Capture the cell that displays the provided text and extract its [x, y] central coordinate. 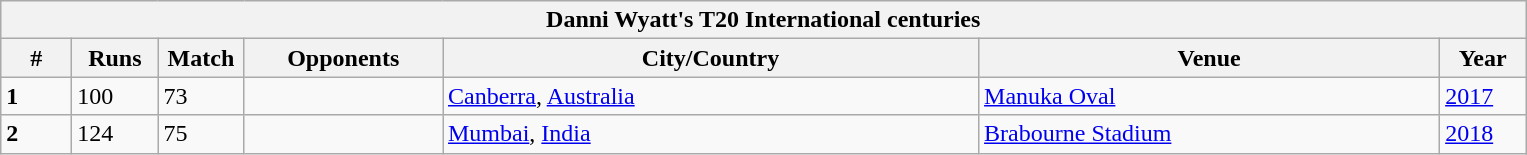
City/Country [710, 58]
Canberra, Australia [710, 96]
Runs [115, 58]
Year [1483, 58]
2017 [1483, 96]
2018 [1483, 134]
100 [115, 96]
Match [201, 58]
Danni Wyatt's T20 International centuries [764, 20]
2 [36, 134]
Venue [1210, 58]
75 [201, 134]
1 [36, 96]
Mumbai, India [710, 134]
Opponents [344, 58]
Brabourne Stadium [1210, 134]
Manuka Oval [1210, 96]
124 [115, 134]
# [36, 58]
73 [201, 96]
